Scan for the cell matching the given text and deliver its [X, Y] coordinate at center. 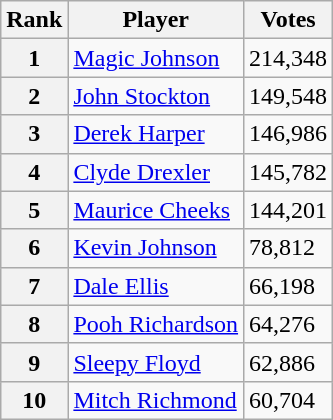
1 [34, 58]
4 [34, 172]
5 [34, 210]
Kevin Johnson [156, 248]
6 [34, 248]
66,198 [288, 286]
146,986 [288, 134]
64,276 [288, 324]
Derek Harper [156, 134]
144,201 [288, 210]
Maurice Cheeks [156, 210]
Dale Ellis [156, 286]
7 [34, 286]
Clyde Drexler [156, 172]
10 [34, 400]
Pooh Richardson [156, 324]
3 [34, 134]
62,886 [288, 362]
9 [34, 362]
Magic Johnson [156, 58]
145,782 [288, 172]
78,812 [288, 248]
149,548 [288, 96]
60,704 [288, 400]
Mitch Richmond [156, 400]
Rank [34, 20]
214,348 [288, 58]
Sleepy Floyd [156, 362]
John Stockton [156, 96]
2 [34, 96]
8 [34, 324]
Votes [288, 20]
Player [156, 20]
